Extract the (X, Y) coordinate from the center of the cell holding the provided text.  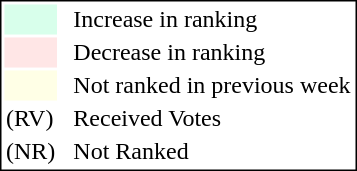
(RV) (30, 119)
Decrease in ranking (212, 53)
Not Ranked (212, 151)
Received Votes (212, 119)
(NR) (30, 151)
Not ranked in previous week (212, 85)
Increase in ranking (212, 19)
